Capture the cell that displays the provided text and extract its [X, Y] central coordinate. 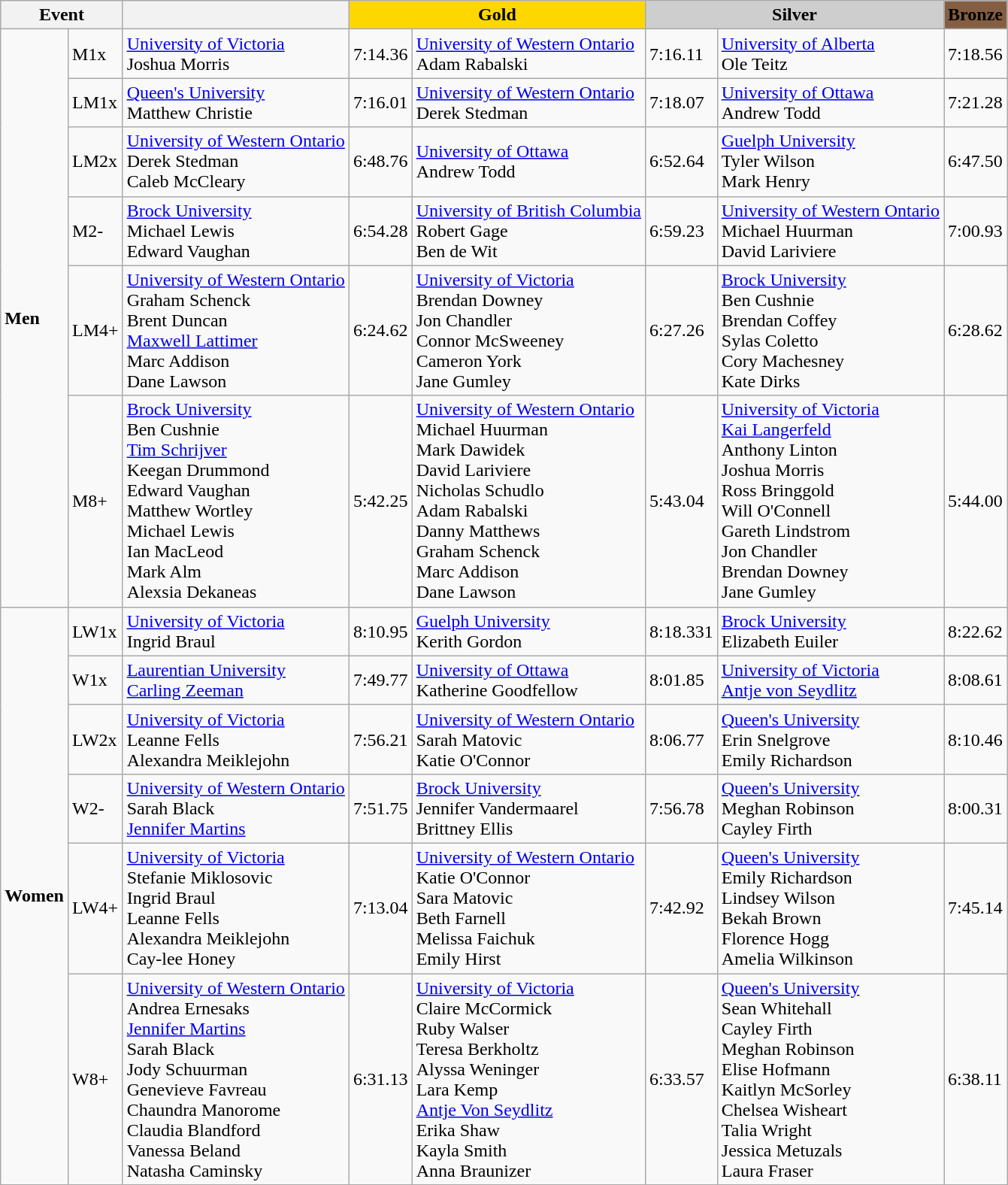
7:56.21 [380, 739]
University of VictoriaClaire McCormickRuby WalserTeresa BerkholtzAlyssa WeningerLara KempAntje Von SeydlitzErika ShawKayla SmithAnna Braunizer [528, 1078]
Brock UniversityBen CushnieTim SchrijverKeegan DrummondEdward VaughanMatthew WortleyMichael LewisIan MacLeodMark AlmAlexsia Dekaneas [236, 501]
8:10.46 [976, 739]
Guelph UniversityTyler WilsonMark Henry [830, 162]
6:28.62 [976, 331]
M2- [95, 231]
Brock UniversityMichael LewisEdward Vaughan [236, 231]
8:10.95 [380, 632]
7:14.36 [380, 54]
Guelph UniversityKerith Gordon [528, 632]
6:47.50 [976, 162]
Laurentian UniversityCarling Zeeman [236, 680]
Queen's UniversityMatthew Christie [236, 102]
LW2x [95, 739]
University of AlbertaOle Teitz [830, 54]
8:00.31 [976, 808]
7:13.04 [380, 908]
6:38.11 [976, 1078]
7:42.92 [682, 908]
M8+ [95, 501]
Brock UniversityElizabeth Euiler [830, 632]
University of Western OntarioMichael HuurmanDavid Lariviere [830, 231]
7:49.77 [380, 680]
LM4+ [95, 331]
University of VictoriaIngrid Braul [236, 632]
University of OttawaKatherine Goodfellow [528, 680]
7:00.93 [976, 231]
Gold [497, 15]
LM1x [95, 102]
5:43.04 [682, 501]
7:21.28 [976, 102]
6:31.13 [380, 1078]
University of VictoriaJoshua Morris [236, 54]
University of VictoriaStefanie MiklosovicIngrid BraulLeanne FellsAlexandra MeiklejohnCay-lee Honey [236, 908]
6:48.76 [380, 162]
University of Western OntarioKatie O'ConnorSara MatovicBeth FarnellMelissa FaichukEmily Hirst [528, 908]
7:45.14 [976, 908]
W1x [95, 680]
Queen's UniversityEmily RichardsonLindsey WilsonBekah BrownFlorence HoggAmelia Wilkinson [830, 908]
5:42.25 [380, 501]
University of Western OntarioAdam Rabalski [528, 54]
Event [62, 15]
7:16.01 [380, 102]
University of VictoriaLeanne FellsAlexandra Meiklejohn [236, 739]
8:06.77 [682, 739]
University of VictoriaBrendan DowneyJon ChandlerConnor McSweeneyCameron YorkJane Gumley [528, 331]
6:52.64 [682, 162]
University of Western OntarioSarah MatovicKatie O'Connor [528, 739]
7:18.56 [976, 54]
Women [35, 896]
Queen's UniversityErin SnelgroveEmily Richardson [830, 739]
7:16.11 [682, 54]
8:22.62 [976, 632]
Silver [795, 15]
University of Western OntarioDerek StedmanCaleb McCleary [236, 162]
6:54.28 [380, 231]
University of VictoriaKai LangerfeldAnthony LintonJoshua MorrisRoss BringgoldWill O'ConnellGareth LindstromJon ChandlerBrendan DowneyJane Gumley [830, 501]
7:56.78 [682, 808]
LW1x [95, 632]
University of Western OntarioGraham SchenckBrent DuncanMaxwell LattimerMarc AddisonDane Lawson [236, 331]
W8+ [95, 1078]
Men [35, 318]
7:51.75 [380, 808]
Queen's UniversitySean WhitehallCayley FirthMeghan RobinsonElise HofmannKaitlyn McSorleyChelsea WisheartTalia WrightJessica MetuzalsLaura Fraser [830, 1078]
8:18.331 [682, 632]
LM2x [95, 162]
Queen's UniversityMeghan RobinsonCayley Firth [830, 808]
Brock UniversityJennifer VandermaarelBrittney Ellis [528, 808]
5:44.00 [976, 501]
8:08.61 [976, 680]
M1x [95, 54]
6:24.62 [380, 331]
6:33.57 [682, 1078]
Brock UniversityBen CushnieBrendan CoffeySylas ColettoCory MachesneyKate Dirks [830, 331]
W2- [95, 808]
University of VictoriaAntje von Seydlitz [830, 680]
Bronze [976, 15]
LW4+ [95, 908]
University of Western OntarioDerek Stedman [528, 102]
6:27.26 [682, 331]
University of Western OntarioSarah BlackJennifer Martins [236, 808]
University of British ColumbiaRobert GageBen de Wit [528, 231]
7:18.07 [682, 102]
6:59.23 [682, 231]
8:01.85 [682, 680]
